Locate the cell with the specified text and output its [X, Y] center coordinate. 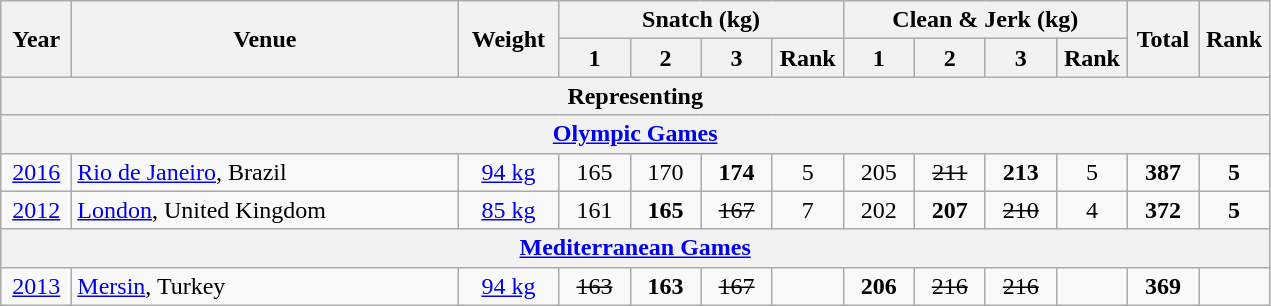
2013 [36, 286]
2012 [36, 210]
Venue [265, 39]
Olympic Games [636, 134]
Clean & Jerk (kg) [985, 20]
Mersin, Turkey [265, 286]
369 [1162, 286]
206 [878, 286]
161 [594, 210]
Weight [508, 39]
202 [878, 210]
Rio de Janeiro, Brazil [265, 172]
Representing [636, 96]
Snatch (kg) [701, 20]
85 kg [508, 210]
213 [1020, 172]
London, United Kingdom [265, 210]
2016 [36, 172]
4 [1092, 210]
372 [1162, 210]
207 [950, 210]
211 [950, 172]
7 [808, 210]
Total [1162, 39]
Mediterranean Games [636, 248]
387 [1162, 172]
210 [1020, 210]
170 [666, 172]
Year [36, 39]
205 [878, 172]
174 [736, 172]
